Return the (X, Y) coordinate for the center point of the cell that contains the specified text.  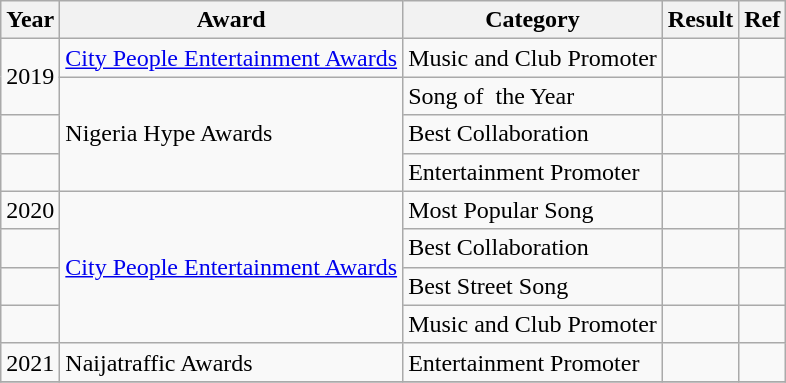
Naijatraffic Awards (232, 362)
Best Street Song (533, 286)
2020 (30, 210)
2021 (30, 362)
2019 (30, 77)
Award (232, 20)
Result (700, 20)
Most Popular Song (533, 210)
Ref (762, 20)
Song of the Year (533, 96)
Nigeria Hype Awards (232, 134)
Category (533, 20)
Year (30, 20)
